Provide the [x, y] coordinate of the cell's center where the given text is located.  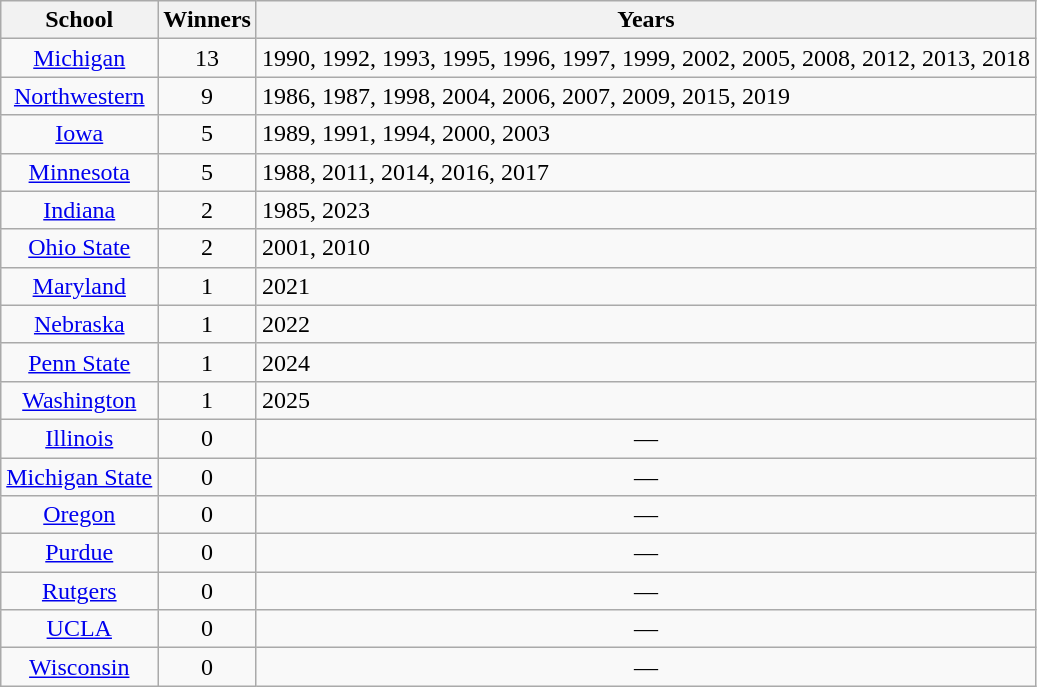
Purdue [80, 553]
Minnesota [80, 172]
Years [646, 20]
Northwestern [80, 96]
Illinois [80, 438]
UCLA [80, 629]
Wisconsin [80, 667]
2022 [646, 324]
2025 [646, 400]
School [80, 20]
13 [208, 58]
1989, 1991, 1994, 2000, 2003 [646, 134]
Oregon [80, 515]
Rutgers [80, 591]
1990, 1992, 1993, 1995, 1996, 1997, 1999, 2002, 2005, 2008, 2012, 2013, 2018 [646, 58]
1988, 2011, 2014, 2016, 2017 [646, 172]
2001, 2010 [646, 248]
Penn State [80, 362]
Michigan [80, 58]
9 [208, 96]
2024 [646, 362]
Maryland [80, 286]
Washington [80, 400]
Ohio State [80, 248]
1985, 2023 [646, 210]
Indiana [80, 210]
Michigan State [80, 477]
2021 [646, 286]
Nebraska [80, 324]
1986, 1987, 1998, 2004, 2006, 2007, 2009, 2015, 2019 [646, 96]
Iowa [80, 134]
Winners [208, 20]
